Determine the [X, Y] coordinate at the center of the cell enclosing the given text.  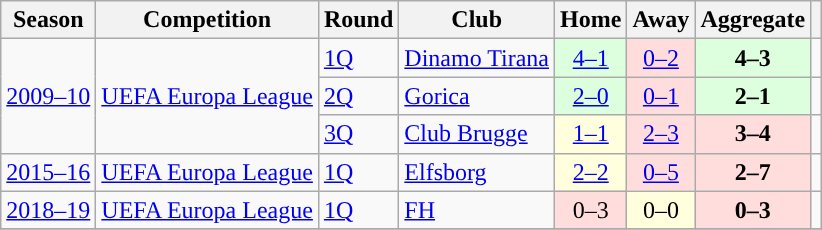
2–1 [753, 96]
Dinamo Tirana [477, 58]
2015–16 [48, 172]
3–4 [753, 134]
FH [477, 210]
Season [48, 20]
Aggregate [753, 20]
2018–19 [48, 210]
0–1 [661, 96]
2009–10 [48, 96]
Gorica [477, 96]
Club [477, 20]
Home [591, 20]
0–5 [661, 172]
Away [661, 20]
Round [358, 20]
2–0 [591, 96]
Club Brugge [477, 134]
2Q [358, 96]
Elfsborg [477, 172]
0–2 [661, 58]
2–3 [661, 134]
Competition [208, 20]
2–2 [591, 172]
4–1 [591, 58]
3Q [358, 134]
1–1 [591, 134]
2–7 [753, 172]
0–0 [661, 210]
4–3 [753, 58]
